Locate the cell with the specified text and output its (X, Y) center coordinate. 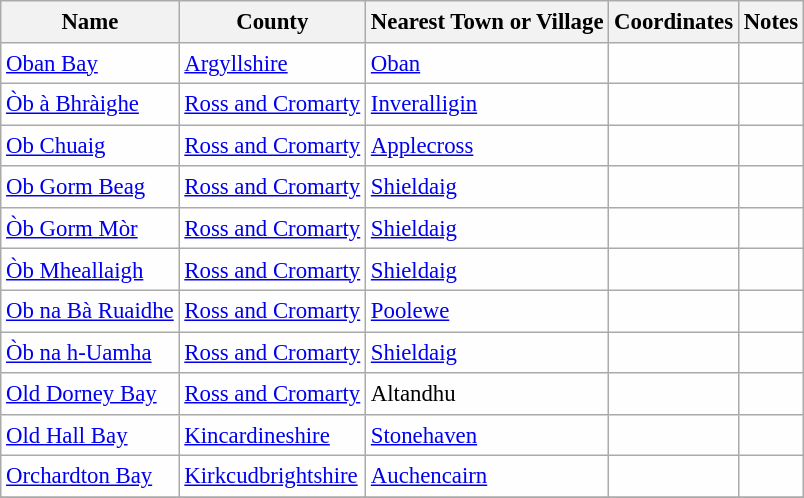
Orchardton Bay (90, 476)
Stonehaven (488, 436)
Inveralligin (488, 104)
Nearest Town or Village (488, 22)
Argyllshire (272, 62)
Poolewe (488, 312)
Òb Gorm Mòr (90, 228)
County (272, 22)
Òb na h-Uamha (90, 352)
Ob na Bà Ruaidhe (90, 312)
Ob Chuaig (90, 146)
Coordinates (674, 22)
Ob Gorm Beag (90, 186)
Altandhu (488, 394)
Òb à Bhràighe (90, 104)
Applecross (488, 146)
Oban (488, 62)
Notes (770, 22)
Òb Mheallaigh (90, 270)
Old Dorney Bay (90, 394)
Auchencairn (488, 476)
Oban Bay (90, 62)
Name (90, 22)
Kincardineshire (272, 436)
Kirkcudbrightshire (272, 476)
Old Hall Bay (90, 436)
